Detect which cell encompasses the target text, then output its (x, y) center coordinate. 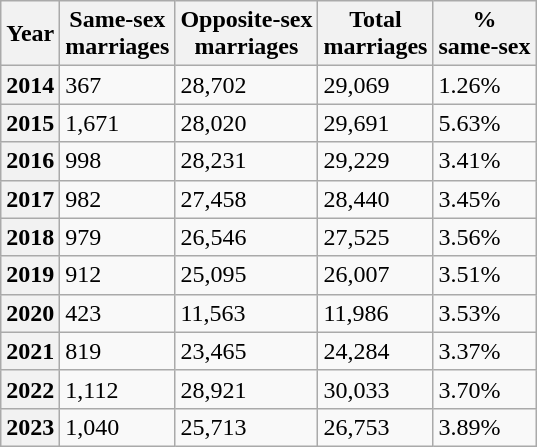
26,546 (246, 237)
3.70% (484, 389)
Opposite-sexmarriages (246, 34)
3.41% (484, 161)
998 (118, 161)
2018 (30, 237)
27,525 (376, 237)
26,753 (376, 427)
29,069 (376, 85)
3.56% (484, 237)
982 (118, 199)
26,007 (376, 275)
% same-sex (484, 34)
2017 (30, 199)
5.63% (484, 123)
25,095 (246, 275)
3.53% (484, 313)
1,671 (118, 123)
Same-sexmarriages (118, 34)
Totalmarriages (376, 34)
423 (118, 313)
367 (118, 85)
2023 (30, 427)
1,112 (118, 389)
30,033 (376, 389)
2015 (30, 123)
3.45% (484, 199)
25,713 (246, 427)
1.26% (484, 85)
28,440 (376, 199)
2016 (30, 161)
29,229 (376, 161)
3.37% (484, 351)
Year (30, 34)
29,691 (376, 123)
3.89% (484, 427)
2014 (30, 85)
3.51% (484, 275)
1,040 (118, 427)
11,563 (246, 313)
28,702 (246, 85)
27,458 (246, 199)
24,284 (376, 351)
2021 (30, 351)
2019 (30, 275)
28,020 (246, 123)
2020 (30, 313)
819 (118, 351)
28,231 (246, 161)
23,465 (246, 351)
28,921 (246, 389)
2022 (30, 389)
979 (118, 237)
912 (118, 275)
11,986 (376, 313)
